Pinpoint the cell where the given text exists, returning its (X, Y) midpoint coordinate. 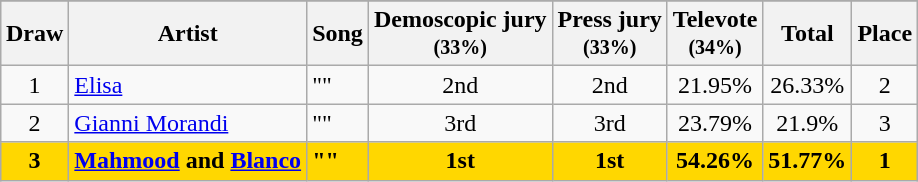
Televote(34%) (714, 34)
21.95% (714, 85)
51.77% (808, 161)
26.33% (808, 85)
Song (338, 34)
Place (885, 34)
21.9% (808, 123)
Gianni Morandi (188, 123)
Total (808, 34)
Draw (34, 34)
Artist (188, 34)
Demoscopic jury(33%) (460, 34)
Mahmood and Blanco (188, 161)
Press jury(33%) (610, 34)
Elisa (188, 85)
54.26% (714, 161)
23.79% (714, 123)
